Identify which cell holds the provided text, then report its (X, Y) central coordinate. 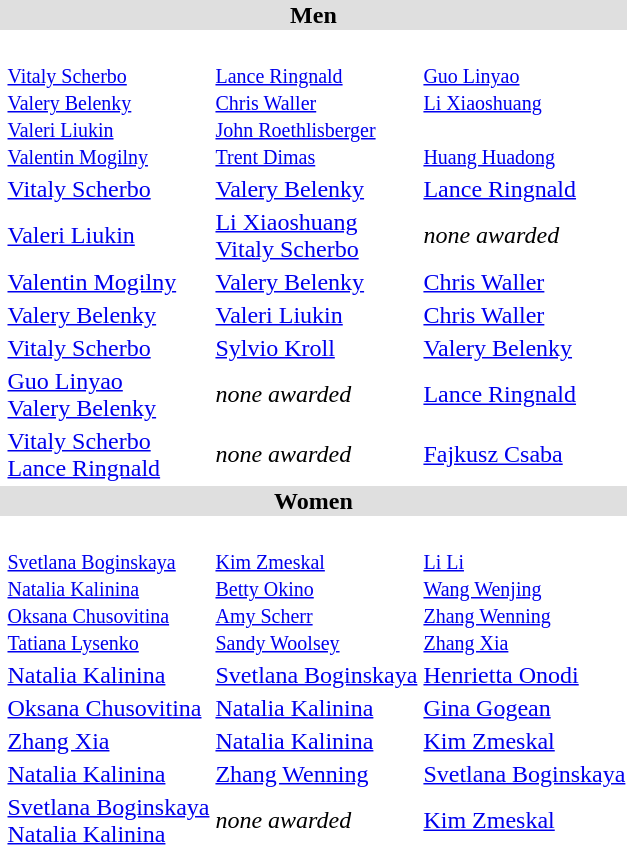
Zhang Xia (108, 741)
Women (314, 501)
Zhang Wenning (316, 774)
Gina Gogean (524, 708)
Lance RingnaldChris WallerJohn RoethlisbergerTrent Dimas (316, 102)
Sylvio Kroll (316, 348)
Guo LinyaoLi XiaoshuangHuang Huadong (524, 102)
Fajkusz Csaba (524, 454)
Oksana Chusovitina (108, 708)
Kim Zmeskal (524, 741)
Li LiWang WenjingZhang WenningZhang Xia (524, 588)
Vitaly Scherbo Lance Ringnald (108, 454)
Li Xiaoshuang Vitaly Scherbo (316, 236)
Men (314, 15)
Henrietta Onodi (524, 675)
Svetlana BoginskayaNatalia KalininaOksana ChusovitinaTatiana Lysenko (108, 588)
Kim ZmeskalBetty OkinoAmy ScherrSandy Woolsey (316, 588)
Guo Linyao Valery Belenky (108, 394)
Vitaly ScherboValery BelenkyValeri LiukinValentin Mogilny (108, 102)
Valentin Mogilny (108, 282)
